Pinpoint the cell where the given text exists, returning its [x, y] midpoint coordinate. 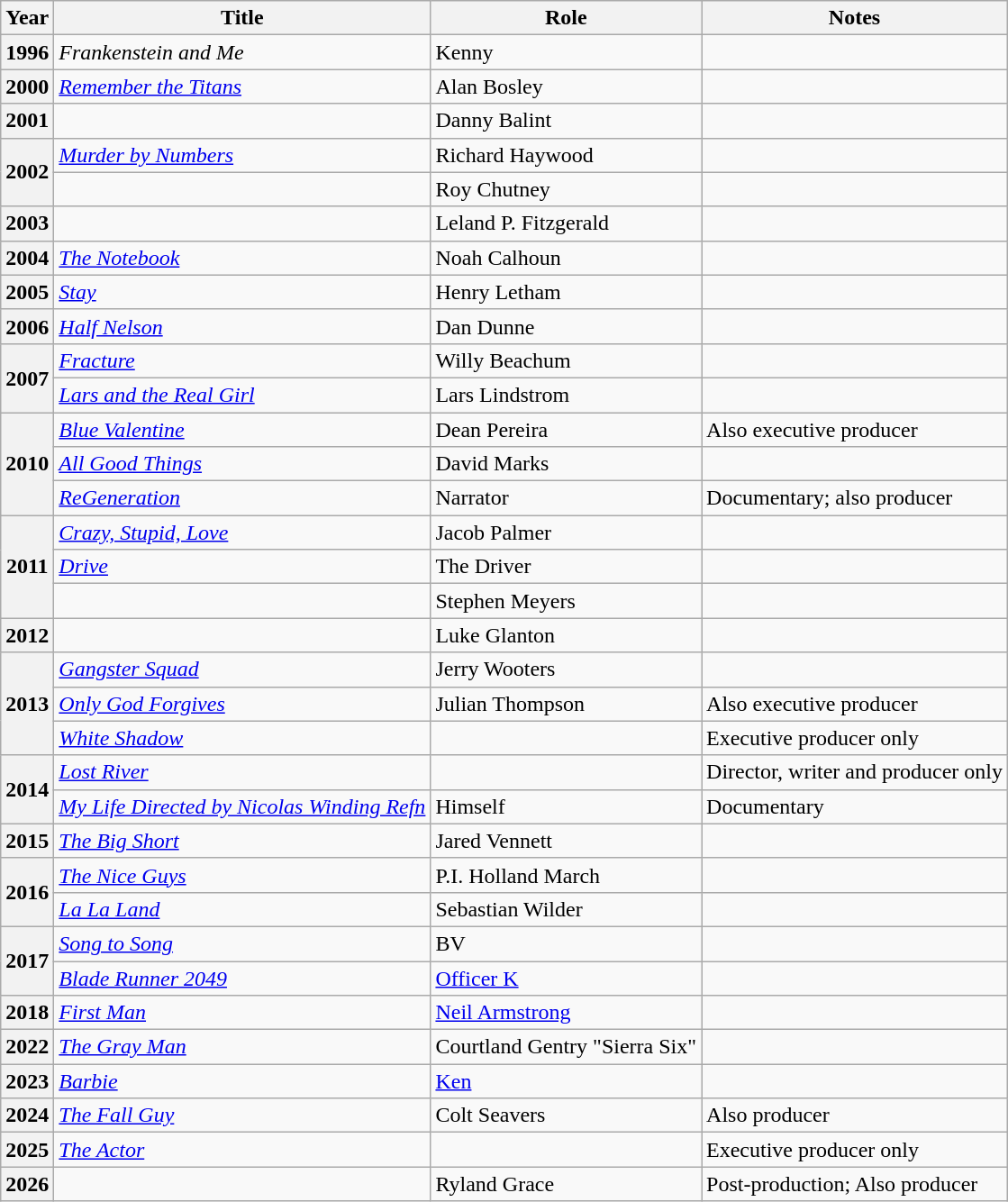
Himself [566, 806]
Willy Beachum [566, 360]
Richard Haywood [566, 155]
Crazy, Stupid, Love [242, 533]
The Actor [242, 1150]
P.I. Holland March [566, 875]
Title [242, 18]
Stay [242, 292]
The Nice Guys [242, 875]
2004 [27, 258]
Year [27, 18]
Murder by Numbers [242, 155]
Julian Thompson [566, 704]
Jared Vennett [566, 841]
Luke Glanton [566, 635]
2023 [27, 1081]
ReGeneration [242, 498]
2002 [27, 172]
2003 [27, 223]
Courtland Gentry "Sierra Six" [566, 1047]
2024 [27, 1115]
2005 [27, 292]
2016 [27, 892]
Also producer [855, 1115]
The Fall Guy [242, 1115]
Roy Chutney [566, 189]
My Life Directed by Nicolas Winding Refn [242, 806]
La La Land [242, 909]
Dan Dunne [566, 326]
Fracture [242, 360]
2000 [27, 87]
Role [566, 18]
Colt Seavers [566, 1115]
Noah Calhoun [566, 258]
Lars Lindstrom [566, 395]
Dean Pereira [566, 430]
2026 [27, 1184]
Blade Runner 2049 [242, 978]
2007 [27, 378]
Stephen Meyers [566, 601]
2015 [27, 841]
2001 [27, 121]
The Gray Man [242, 1047]
Jacob Palmer [566, 533]
Sebastian Wilder [566, 909]
2013 [27, 704]
Frankenstein and Me [242, 52]
2018 [27, 1013]
Officer K [566, 978]
White Shadow [242, 738]
Director, writer and producer only [855, 772]
Documentary; also producer [855, 498]
All Good Things [242, 464]
Documentary [855, 806]
Ken [566, 1081]
Song to Song [242, 943]
The Big Short [242, 841]
David Marks [566, 464]
The Driver [566, 567]
The Notebook [242, 258]
Danny Balint [566, 121]
2012 [27, 635]
Narrator [566, 498]
Remember the Titans [242, 87]
2006 [27, 326]
Blue Valentine [242, 430]
Lost River [242, 772]
2022 [27, 1047]
Gangster Squad [242, 669]
Neil Armstrong [566, 1013]
Leland P. Fitzgerald [566, 223]
Post-production; Also producer [855, 1184]
1996 [27, 52]
2014 [27, 789]
Lars and the Real Girl [242, 395]
Only God Forgives [242, 704]
2017 [27, 961]
2025 [27, 1150]
Notes [855, 18]
Ryland Grace [566, 1184]
Henry Letham [566, 292]
Barbie [242, 1081]
Drive [242, 567]
BV [566, 943]
Half Nelson [242, 326]
Jerry Wooters [566, 669]
2010 [27, 464]
Kenny [566, 52]
Alan Bosley [566, 87]
First Man [242, 1013]
2011 [27, 567]
